Locate the cell with the specified text and output its (X, Y) center coordinate. 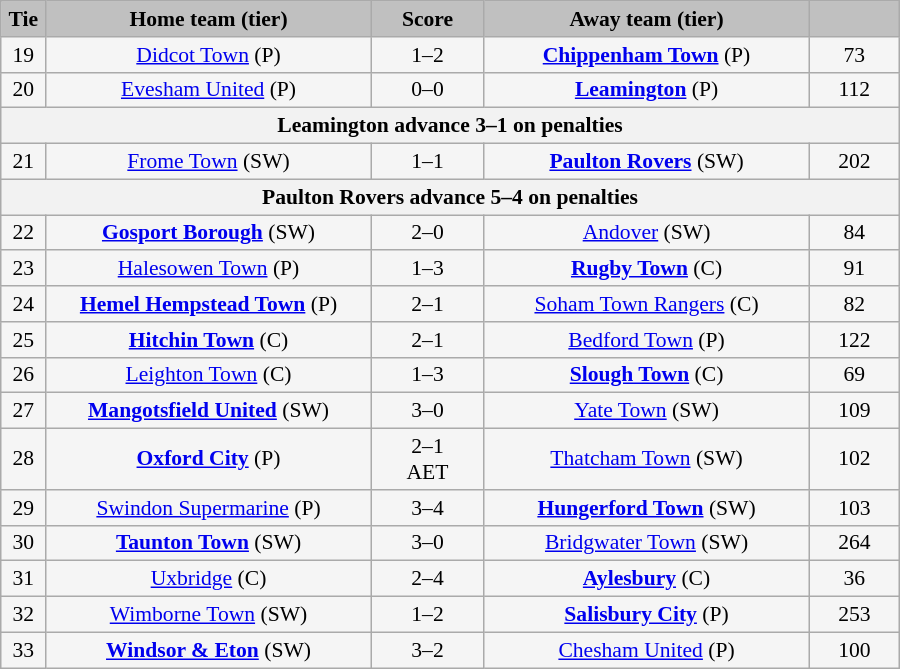
Andover (SW) (647, 233)
29 (24, 508)
Mangotsfield United (SW) (209, 411)
122 (854, 340)
22 (24, 233)
103 (854, 508)
Away team (tier) (647, 19)
Tie (24, 19)
Thatcham Town (SW) (647, 460)
21 (24, 162)
Hemel Hempstead Town (P) (209, 304)
253 (854, 615)
Oxford City (P) (209, 460)
36 (854, 579)
Leamington (P) (647, 90)
3–4 (427, 508)
Windsor & Eton (SW) (209, 650)
112 (854, 90)
82 (854, 304)
33 (24, 650)
24 (24, 304)
2–4 (427, 579)
31 (24, 579)
30 (24, 543)
Bridgwater Town (SW) (647, 543)
264 (854, 543)
91 (854, 269)
73 (854, 55)
Bedford Town (P) (647, 340)
Soham Town Rangers (C) (647, 304)
3–2 (427, 650)
19 (24, 55)
20 (24, 90)
Paulton Rovers (SW) (647, 162)
Swindon Supermarine (P) (209, 508)
Leighton Town (C) (209, 375)
84 (854, 233)
Aylesbury (C) (647, 579)
0–0 (427, 90)
Chesham United (P) (647, 650)
Hitchin Town (C) (209, 340)
Yate Town (SW) (647, 411)
Leamington advance 3–1 on penalties (450, 126)
1–1 (427, 162)
32 (24, 615)
Frome Town (SW) (209, 162)
69 (854, 375)
Slough Town (C) (647, 375)
Salisbury City (P) (647, 615)
2–0 (427, 233)
202 (854, 162)
100 (854, 650)
102 (854, 460)
25 (24, 340)
Evesham United (P) (209, 90)
2–1AET (427, 460)
28 (24, 460)
Score (427, 19)
27 (24, 411)
Halesowen Town (P) (209, 269)
Uxbridge (C) (209, 579)
Home team (tier) (209, 19)
26 (24, 375)
Gosport Borough (SW) (209, 233)
23 (24, 269)
Hungerford Town (SW) (647, 508)
Rugby Town (C) (647, 269)
109 (854, 411)
Taunton Town (SW) (209, 543)
Paulton Rovers advance 5–4 on penalties (450, 197)
Chippenham Town (P) (647, 55)
Didcot Town (P) (209, 55)
Wimborne Town (SW) (209, 615)
